Output the [X, Y] coordinate of the center of the cell containing the given text.  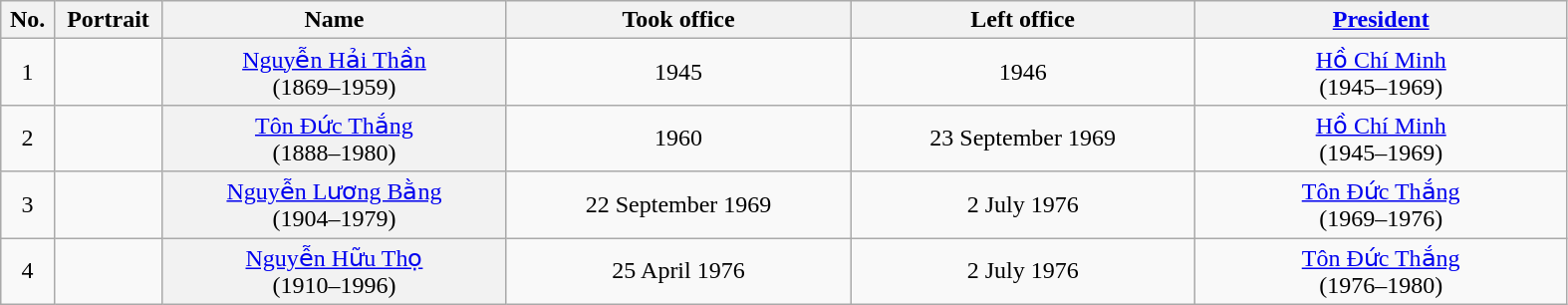
22 September 1969 [678, 205]
Left office [1023, 20]
Nguyễn Hải Thần(1869–1959) [335, 72]
2 [28, 138]
Tôn Đức Thắng(1969–1976) [1381, 205]
Portrait [108, 20]
1946 [1023, 72]
President [1381, 20]
Tôn Đức Thắng(1888–1980) [335, 138]
Name [335, 20]
1 [28, 72]
Nguyễn Lương Bằng(1904–1979) [335, 205]
1945 [678, 72]
Took office [678, 20]
1960 [678, 138]
25 April 1976 [678, 271]
3 [28, 205]
Tôn Đức Thắng(1976–1980) [1381, 271]
Nguyễn Hữu Thọ(1910–1996) [335, 271]
4 [28, 271]
23 September 1969 [1023, 138]
No. [28, 20]
